Capture the cell that displays the provided text and extract its [X, Y] central coordinate. 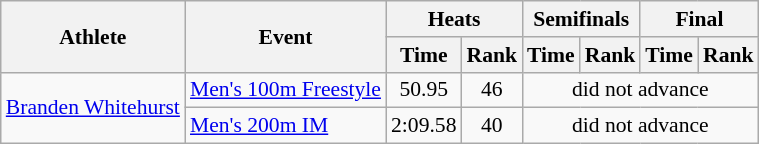
Event [286, 36]
Heats [454, 19]
Athlete [93, 36]
46 [492, 90]
40 [492, 126]
Final [699, 19]
Men's 100m Freestyle [286, 90]
2:09.58 [424, 126]
Semifinals [581, 19]
50.95 [424, 90]
Branden Whitehurst [93, 108]
Men's 200m IM [286, 126]
